Extract the (x, y) coordinate from the center of the cell holding the provided text.  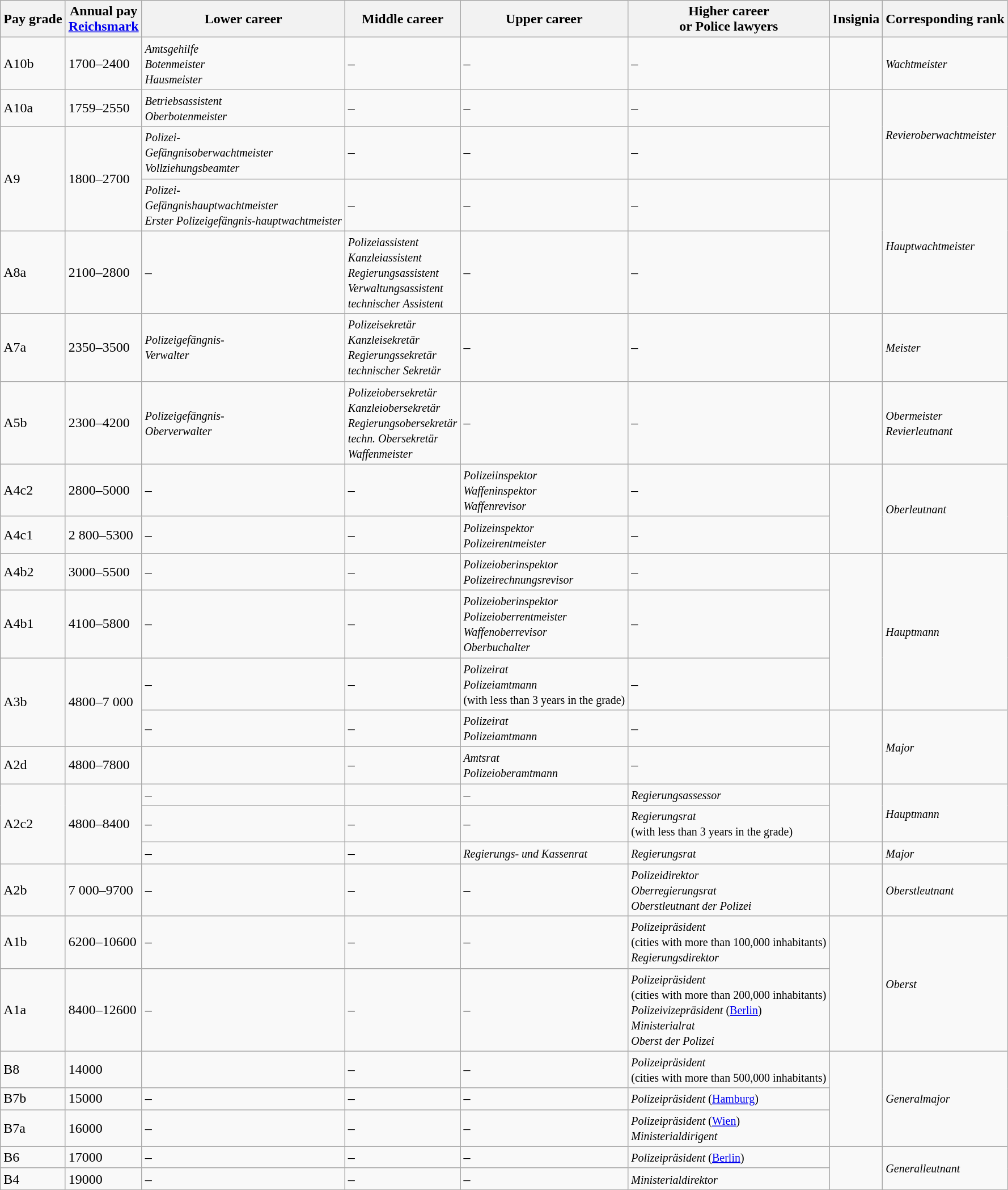
Lower career (243, 19)
Polizeipräsident (Hamburg) (729, 1099)
Polizeidirektor Oberregierungsrat Oberstleutnant der Polizei (729, 890)
Generalmajor (946, 1099)
2 800–5300 (103, 534)
Polizei-Gefängnisoberwachtmeister Vollziehungsbeamter (243, 153)
A9 (33, 179)
Polizeipräsident (Berlin) (729, 1157)
Higher career or Police lawyers (729, 19)
Oberstleutnant (946, 890)
2100–2800 (103, 272)
A4c2 (33, 490)
Polizeipräsident (cities with more than 100,000 inhabitants) Regierungsdirektor (729, 942)
A2c2 (33, 824)
Polizeipräsident (cities with more than 200,000 inhabitants) Polizeivizepräsident (Berlin) Ministerialrat Oberst der Polizei (729, 1010)
A7a (33, 347)
Regierungsassessor (729, 795)
Polizei-Gefängnishauptwachtmeister Erster Polizeigefängnis-hauptwachtmeister (243, 205)
4800–7 000 (103, 702)
8400–12600 (103, 1010)
17000 (103, 1157)
Polizeipräsident (Wien) Ministerialdirigent (729, 1128)
4800–8400 (103, 824)
A1a (33, 1010)
A1b (33, 942)
A5b (33, 423)
Amtsrat Polizeioberamtmann (544, 766)
Oberleutnant (946, 508)
A4c1 (33, 534)
A10a (33, 108)
Pay grade (33, 19)
Hauptwachtmeister (946, 246)
7 000–9700 (103, 890)
A3b (33, 702)
B8 (33, 1070)
A2d (33, 766)
15000 (103, 1099)
Oberst (946, 984)
B7b (33, 1099)
Insignia (856, 19)
Polizeiinspektor Waffeninspektor Waffenrevisor (544, 490)
A4b1 (33, 624)
A8a (33, 272)
Upper career (544, 19)
B7a (33, 1128)
ObermeisterRevierleutnant (946, 423)
Betriebsassistent Oberbotenmeister (243, 108)
Polizeirat Polizeiamtmann (544, 728)
Wachtmeister (946, 64)
Amtsgehilfe Botenmeister Hausmeister (243, 64)
4100–5800 (103, 624)
2300–4200 (103, 423)
Generalleutnant (946, 1168)
Revieroberwachtmeister (946, 134)
4800–7800 (103, 766)
Regierungs- und Kassenrat (544, 853)
19000 (103, 1179)
6200–10600 (103, 942)
16000 (103, 1128)
Regierungsrat (with less than 3 years in the grade) (729, 824)
14000 (103, 1070)
Polizeirat Polizeiamtmann (with less than 3 years in the grade) (544, 684)
Polizeiassistent Kanzleiassistent Regierungsassistent Verwaltungsassistent technischer Assistent (403, 272)
3000–5500 (103, 572)
Polizeioberinspektor Polizeirechnungsrevisor (544, 572)
Corresponding rank (946, 19)
Meister (946, 347)
A4b2 (33, 572)
Ministerialdirektor (729, 1179)
Polizeiobersekretär Kanzleiobersekretär Regierungsobersekretär techn. Obersekretär Waffenmeister (403, 423)
B4 (33, 1179)
B6 (33, 1157)
1700–2400 (103, 64)
Annual pay Reichsmark (103, 19)
Regierungsrat (729, 853)
Polizeisekretär Kanzleisekretär Regierungssekretär technischer Sekretär (403, 347)
2350–3500 (103, 347)
1759–2550 (103, 108)
Polizeioberinspektor Polizeioberrentmeister Waffenoberrevisor Oberbuchalter (544, 624)
A10b (33, 64)
1800–2700 (103, 179)
Polizeigefängnis-Oberverwalter (243, 423)
Polizeigefängnis-Verwalter (243, 347)
A2b (33, 890)
2800–5000 (103, 490)
Polizeipräsident (cities with more than 500,000 inhabitants) (729, 1070)
Middle career (403, 19)
Polizeinspektor Polizeirentmeister (544, 534)
